Detect which cell encompasses the target text, then output its [x, y] center coordinate. 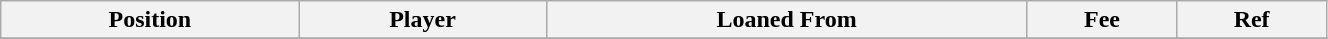
Position [150, 20]
Player [422, 20]
Loaned From [786, 20]
Ref [1252, 20]
Fee [1102, 20]
